Capture the cell that displays the provided text and extract its (X, Y) central coordinate. 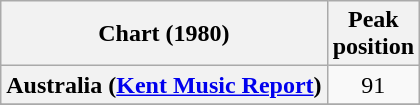
Chart (1980) (164, 34)
Peakposition (373, 34)
91 (373, 85)
Australia (Kent Music Report) (164, 85)
